Return (X, Y) of the center of cell containing provided text 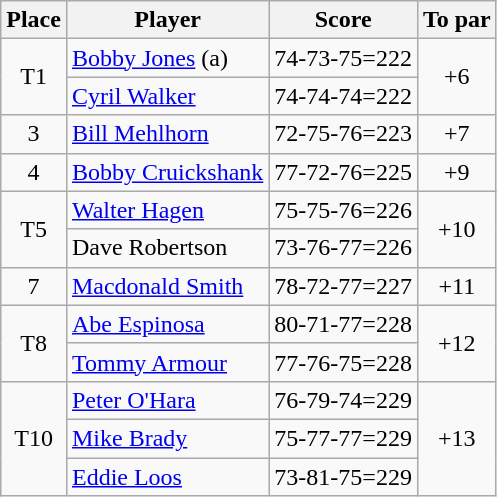
77-72-76=225 (344, 172)
80-71-77=228 (344, 324)
T1 (34, 77)
Abe Espinosa (167, 324)
72-75-76=223 (344, 134)
73-76-77=226 (344, 248)
+9 (456, 172)
Walter Hagen (167, 210)
Bobby Jones (a) (167, 58)
+10 (456, 229)
74-74-74=222 (344, 96)
T5 (34, 229)
Peter O'Hara (167, 400)
Dave Robertson (167, 248)
+12 (456, 343)
Player (167, 20)
75-77-77=229 (344, 438)
74-73-75=222 (344, 58)
77-76-75=228 (344, 362)
Eddie Loos (167, 477)
Macdonald Smith (167, 286)
Bobby Cruickshank (167, 172)
Tommy Armour (167, 362)
Score (344, 20)
75-75-76=226 (344, 210)
76-79-74=229 (344, 400)
Cyril Walker (167, 96)
78-72-77=227 (344, 286)
3 (34, 134)
Mike Brady (167, 438)
Bill Mehlhorn (167, 134)
73-81-75=229 (344, 477)
7 (34, 286)
Place (34, 20)
T10 (34, 438)
T8 (34, 343)
+11 (456, 286)
4 (34, 172)
+7 (456, 134)
+6 (456, 77)
To par (456, 20)
+13 (456, 438)
